For the text-containing cell, return its midpoint in [x, y] coordinate format. 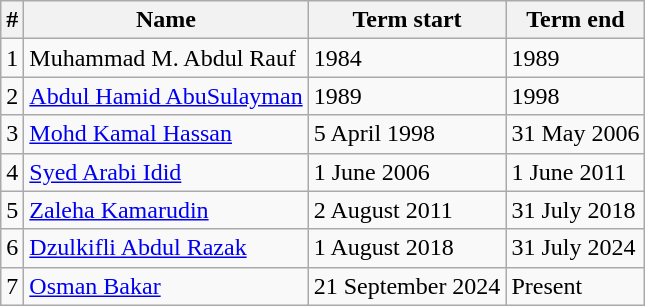
Term end [576, 20]
Term start [407, 20]
1 [12, 58]
Zaleha Kamarudin [166, 210]
Mohd Kamal Hassan [166, 134]
Present [576, 286]
21 September 2024 [407, 286]
Syed Arabi Idid [166, 172]
Abdul Hamid AbuSulayman [166, 96]
Muhammad M. Abdul Rauf [166, 58]
1984 [407, 58]
31 July 2024 [576, 248]
2 August 2011 [407, 210]
4 [12, 172]
1998 [576, 96]
5 April 1998 [407, 134]
1 June 2011 [576, 172]
Osman Bakar [166, 286]
7 [12, 286]
6 [12, 248]
2 [12, 96]
31 July 2018 [576, 210]
31 May 2006 [576, 134]
Name [166, 20]
# [12, 20]
1 August 2018 [407, 248]
1 June 2006 [407, 172]
3 [12, 134]
5 [12, 210]
Dzulkifli Abdul Razak [166, 248]
